From the cell containing the given text, extract its center point as [x, y] coordinate. 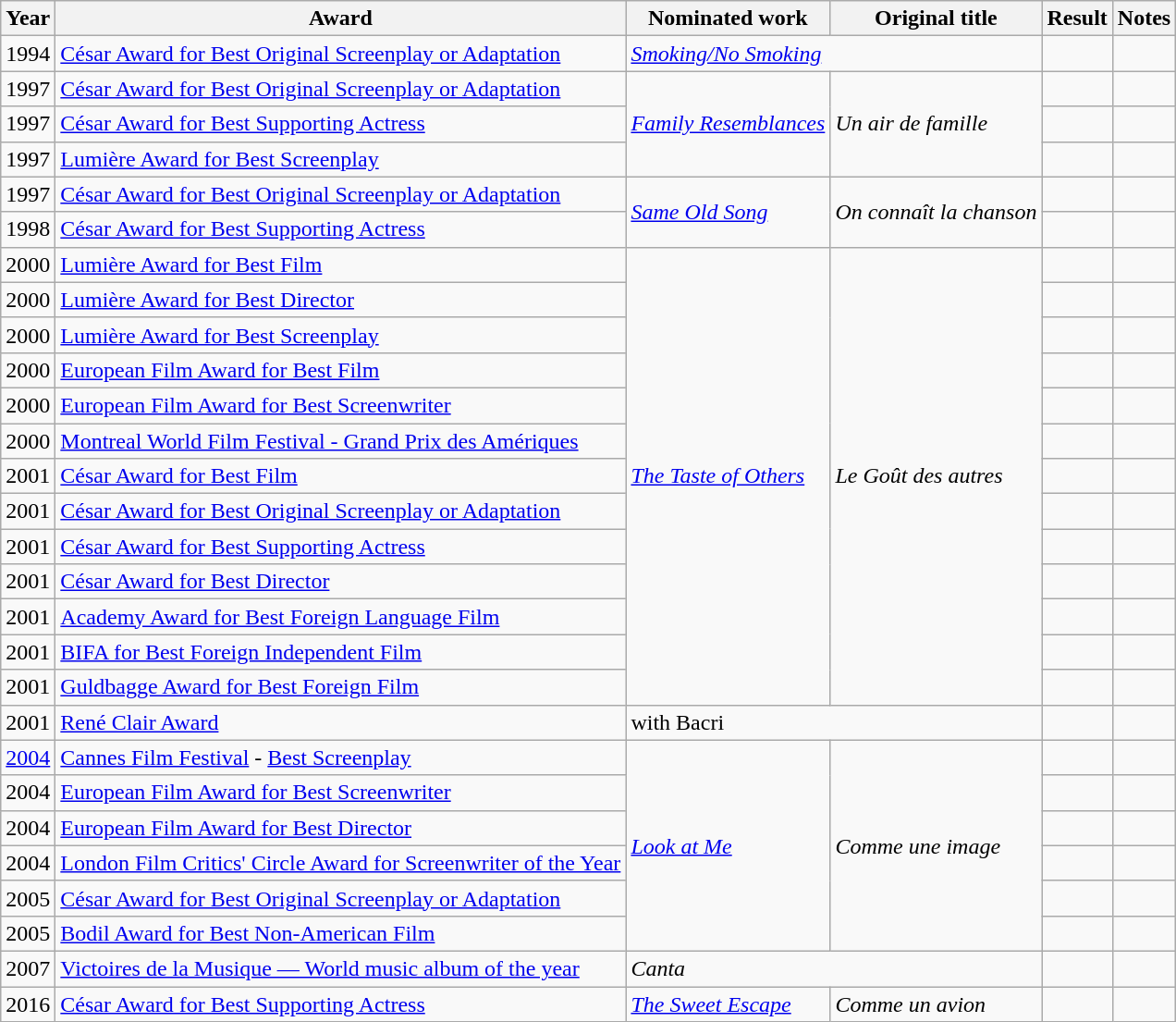
Cannes Film Festival - Best Screenplay [340, 757]
BIFA for Best Foreign Independent Film [340, 652]
César Award for Best Director [340, 582]
Guldbagge Award for Best Foreign Film [340, 687]
1998 [28, 229]
with Bacri [834, 722]
Canta [834, 968]
Bodil Award for Best Non-American Film [340, 933]
Lumière Award for Best Film [340, 265]
Original title [936, 18]
Look at Me [729, 845]
Comme un avion [936, 1004]
Victoires de la Musique — World music album of the year [340, 968]
Academy Award for Best Foreign Language Film [340, 617]
Notes [1144, 18]
The Sweet Escape [729, 1004]
European Film Award for Best Film [340, 370]
René Clair Award [340, 722]
Family Resemblances [729, 124]
Award [340, 18]
Un air de famille [936, 124]
2007 [28, 968]
Result [1077, 18]
1994 [28, 54]
Year [28, 18]
2016 [28, 1004]
European Film Award for Best Director [340, 828]
Same Old Song [729, 212]
Le Goût des autres [936, 475]
London Film Critics' Circle Award for Screenwriter of the Year [340, 863]
César Award for Best Film [340, 476]
Montreal World Film Festival - Grand Prix des Amériques [340, 441]
The Taste of Others [729, 475]
Comme une image [936, 845]
Smoking/No Smoking [834, 54]
Lumière Award for Best Director [340, 300]
On connaît la chanson [936, 212]
Nominated work [729, 18]
